Identify which cell holds the provided text, then report its [x, y] central coordinate. 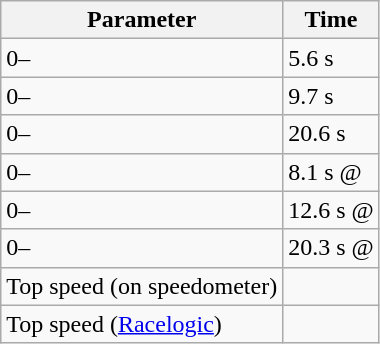
20.3 s @ [332, 248]
Parameter [142, 20]
5.6 s [332, 58]
Time [332, 20]
8.1 s @ [332, 172]
9.7 s [332, 96]
20.6 s [332, 134]
12.6 s @ [332, 210]
Top speed (on speedometer) [142, 286]
Top speed (Racelogic) [142, 324]
